Provide the (X, Y) coordinate of the cell's center where the given text is located.  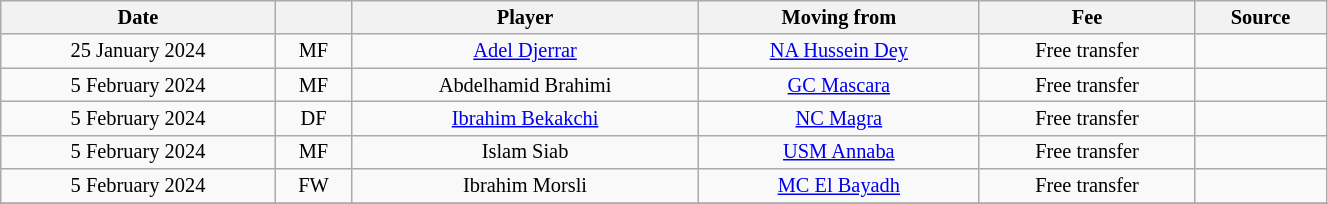
DF (313, 118)
USM Annaba (838, 152)
Moving from (838, 17)
NC Magra (838, 118)
Date (138, 17)
Abdelhamid Brahimi (526, 85)
GC Mascara (838, 85)
Adel Djerrar (526, 51)
FW (313, 186)
Ibrahim Morsli (526, 186)
NA Hussein Dey (838, 51)
Ibrahim Bekakchi (526, 118)
Source (1261, 17)
Player (526, 17)
Islam Siab (526, 152)
Fee (1086, 17)
MC El Bayadh (838, 186)
25 January 2024 (138, 51)
